Detect which cell encompasses the target text, then output its (x, y) center coordinate. 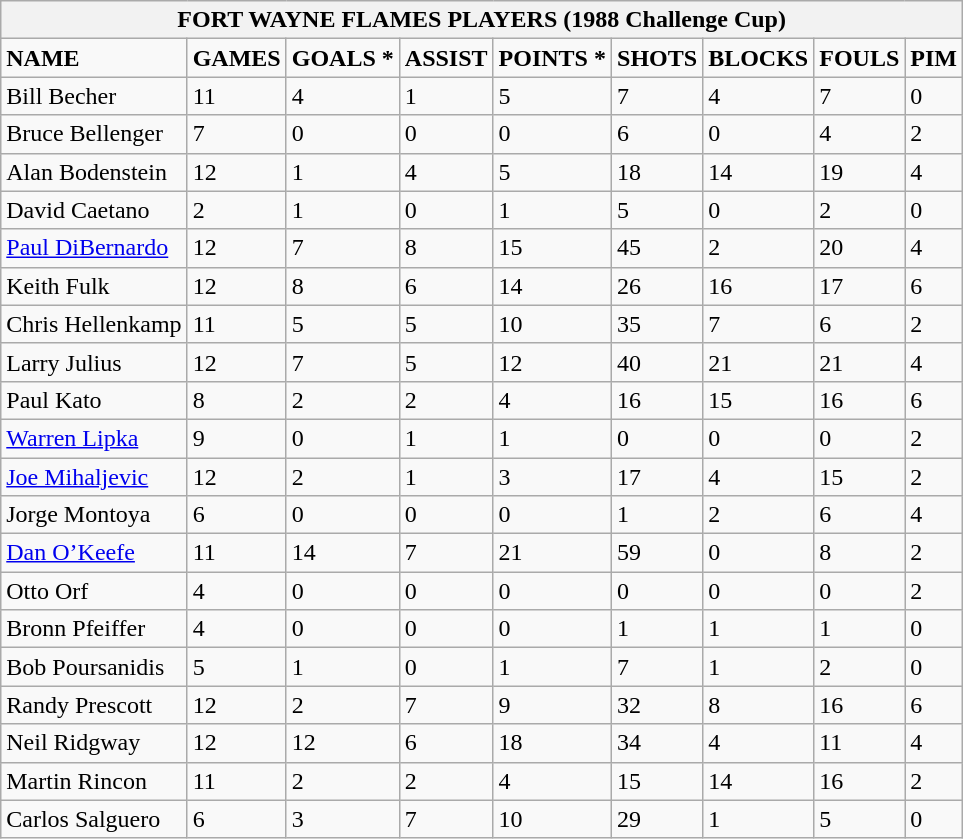
59 (658, 553)
Carlos Salguero (94, 819)
PIM (934, 58)
19 (860, 172)
Dan O’Keefe (94, 553)
Bronn Pfeiffer (94, 629)
ASSIST (446, 58)
45 (658, 248)
Keith Fulk (94, 286)
Joe Mihaljevic (94, 477)
Paul Kato (94, 400)
David Caetano (94, 210)
26 (658, 286)
Bruce Bellenger (94, 134)
34 (658, 743)
20 (860, 248)
NAME (94, 58)
BLOCKS (758, 58)
Larry Julius (94, 362)
Randy Prescott (94, 705)
Chris Hellenkamp (94, 324)
Martin Rincon (94, 781)
GOALS * (342, 58)
Bob Poursanidis (94, 667)
POINTS * (552, 58)
FOULS (860, 58)
Paul DiBernardo (94, 248)
Otto Orf (94, 591)
SHOTS (658, 58)
GAMES (236, 58)
Bill Becher (94, 96)
40 (658, 362)
29 (658, 819)
Jorge Montoya (94, 515)
FORT WAYNE FLAMES PLAYERS (1988 Challenge Cup) (482, 20)
32 (658, 705)
Alan Bodenstein (94, 172)
Neil Ridgway (94, 743)
35 (658, 324)
Warren Lipka (94, 438)
